Extract the (X, Y) coordinate from the center of the cell holding the provided text.  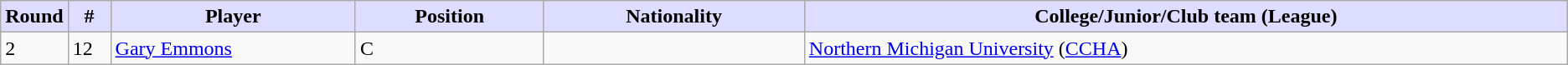
# (89, 17)
Position (449, 17)
Northern Michigan University (CCHA) (1186, 48)
12 (89, 48)
College/Junior/Club team (League) (1186, 17)
2 (34, 48)
C (449, 48)
Nationality (673, 17)
Gary Emmons (233, 48)
Round (34, 17)
Player (233, 17)
